Capture the cell that displays the provided text and extract its (x, y) central coordinate. 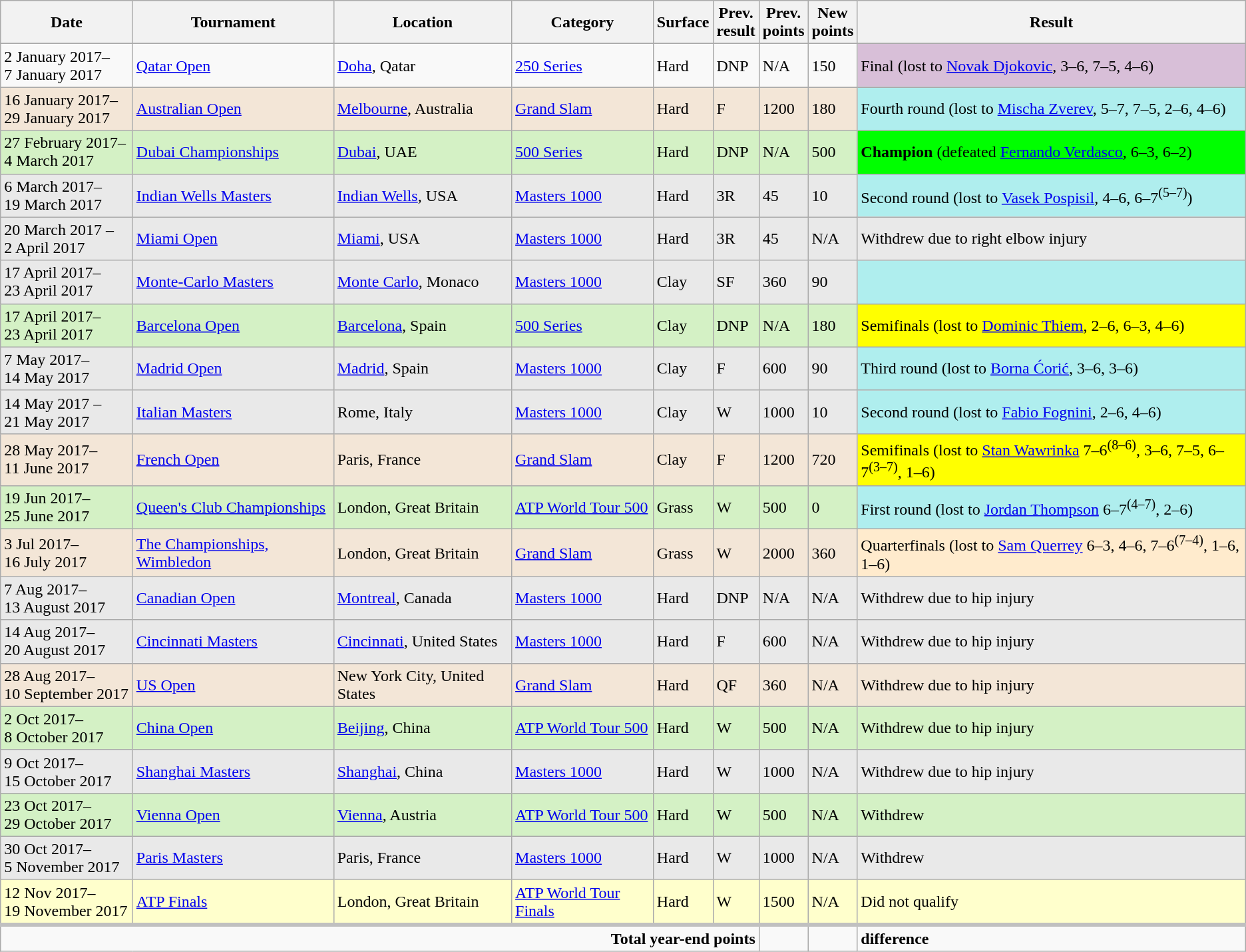
2 January 2017–7 January 2017 (67, 65)
Tournament (233, 23)
Withdrew due to right elbow injury (1052, 238)
Barcelona Open (233, 325)
16 January 2017–29 January 2017 (67, 109)
20 March 2017 –2 April 2017 (67, 238)
US Open (233, 684)
9 Oct 2017–15 October 2017 (67, 771)
Miami, USA (422, 238)
14 May 2017 –21 May 2017 (67, 411)
New York City, United States (422, 684)
Second round (lost to Vasek Pospisil, 4–6, 6–7(5–7)) (1052, 196)
Date (67, 23)
28 Aug 2017–10 September 2017 (67, 684)
Prev.result (736, 23)
Semifinals (lost to Dominic Thiem, 2–6, 6–3, 4–6) (1052, 325)
28 May 2017–11 June 2017 (67, 459)
2 Oct 2017–8 October 2017 (67, 728)
Barcelona, Spain (422, 325)
Beijing, China (422, 728)
3 Jul 2017–16 July 2017 (67, 553)
Vienna Open (233, 815)
difference (1052, 938)
250 Series (583, 65)
Fourth round (lost to Mischa Zverev, 5–7, 7–5, 2–6, 4–6) (1052, 109)
7 Aug 2017–13 August 2017 (67, 598)
Second round (lost to Fabio Fognini, 2–6, 4–6) (1052, 411)
Paris Masters (233, 857)
12 Nov 2017–19 November 2017 (67, 901)
Madrid, Spain (422, 369)
Cincinnati Masters (233, 642)
Location (422, 23)
Qatar Open (233, 65)
14 Aug 2017–20 August 2017 (67, 642)
Miami Open (233, 238)
First round (lost to Jordan Thompson 6–7(4–7), 2–6) (1052, 507)
2000 (783, 553)
0 (833, 507)
720 (833, 459)
Category (583, 23)
150 (833, 65)
SF (736, 282)
ATP Finals (233, 901)
Shanghai, China (422, 771)
23 Oct 2017–29 October 2017 (67, 815)
30 Oct 2017–5 November 2017 (67, 857)
27 February 2017– 4 March 2017 (67, 152)
QF (736, 684)
Vienna, Austria (422, 815)
Australian Open (233, 109)
Shanghai Masters (233, 771)
Rome, Italy (422, 411)
French Open (233, 459)
19 Jun 2017–25 June 2017 (67, 507)
Queen's Club Championships (233, 507)
Indian Wells, USA (422, 196)
China Open (233, 728)
Quarterfinals (lost to Sam Querrey 6–3, 4–6, 7–6(7–4), 1–6, 1–6) (1052, 553)
Doha, Qatar (422, 65)
7 May 2017–14 May 2017 (67, 369)
1500 (783, 901)
Montreal, Canada (422, 598)
ATP World Tour Finals (583, 901)
Result (1052, 23)
Champion (defeated Fernando Verdasco, 6–3, 6–2) (1052, 152)
Newpoints (833, 23)
Prev.points (783, 23)
Did not qualify (1052, 901)
Dubai, UAE (422, 152)
Cincinnati, United States (422, 642)
Madrid Open (233, 369)
6 March 2017–19 March 2017 (67, 196)
Canadian Open (233, 598)
Third round (lost to Borna Ćorić, 3–6, 3–6) (1052, 369)
Monte-Carlo Masters (233, 282)
Semifinals (lost to Stan Wawrinka 7–6(8–6), 3–6, 7–5, 6–7(3–7), 1–6) (1052, 459)
Dubai Championships (233, 152)
Surface (683, 23)
Final (lost to Novak Djokovic, 3–6, 7–5, 4–6) (1052, 65)
Indian Wells Masters (233, 196)
Melbourne, Australia (422, 109)
Total year-end points (380, 938)
The Championships, Wimbledon (233, 553)
Italian Masters (233, 411)
Monte Carlo, Monaco (422, 282)
